Output the (x, y) coordinate of the center of the cell containing the given text.  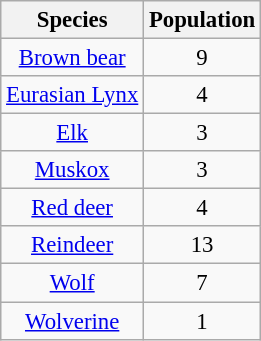
Species (72, 20)
Wolf (72, 283)
Wolverine (72, 321)
Reindeer (72, 245)
Red deer (72, 208)
1 (202, 321)
Eurasian Lynx (72, 95)
Population (202, 20)
9 (202, 58)
7 (202, 283)
13 (202, 245)
Brown bear (72, 58)
Elk (72, 133)
Muskox (72, 170)
